Search for the cell housing the specified text and yield its [X, Y] center coordinate. 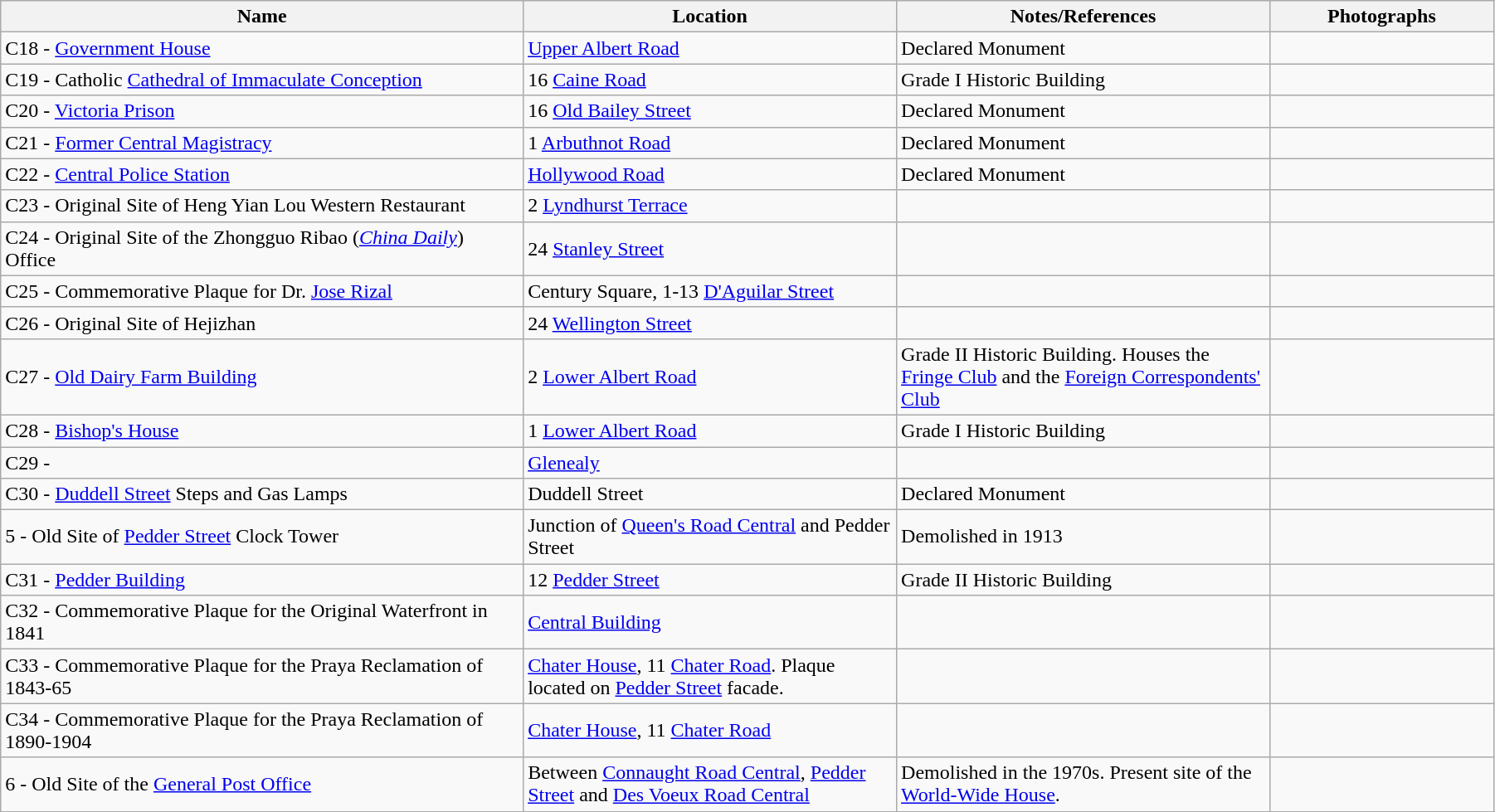
Hollywood Road [710, 174]
C26 - Original Site of Hejizhan [262, 323]
Junction of Queen's Road Central and Pedder Street [710, 537]
16 Old Bailey Street [710, 111]
C19 - Catholic Cathedral of Immaculate Conception [262, 80]
Chater House, 11 Chater Road. Plaque located on Pedder Street facade. [710, 677]
C21 - Former Central Magistracy [262, 143]
C18 - Government House [262, 48]
C34 - Commemorative Plaque for the Praya Reclamation of 1890-1904 [262, 730]
Location [710, 17]
C23 - Original Site of Heng Yian Lou Western Restaurant [262, 206]
C24 - Original Site of the Zhongguo Ribao (China Daily) Office [262, 249]
C28 - Bishop's House [262, 430]
16 Caine Road [710, 80]
5 - Old Site of Pedder Street Clock Tower [262, 537]
Upper Albert Road [710, 48]
C29 - [262, 462]
Century Square, 1-13 D'Aguilar Street [710, 291]
2 Lower Albert Road [710, 377]
Duddell Street [710, 494]
Notes/References [1084, 17]
12 Pedder Street [710, 580]
Between Connaught Road Central, Pedder Street and Des Voeux Road Central [710, 785]
C25 - Commemorative Plaque for Dr. Jose Rizal [262, 291]
C33 - Commemorative Plaque for the Praya Reclamation of 1843-65 [262, 677]
Demolished in the 1970s. Present site of the World-Wide House. [1084, 785]
Grade II Historic Building [1084, 580]
6 - Old Site of the General Post Office [262, 785]
C22 - Central Police Station [262, 174]
Chater House, 11 Chater Road [710, 730]
Name [262, 17]
24 Stanley Street [710, 249]
C20 - Victoria Prison [262, 111]
2 Lyndhurst Terrace [710, 206]
Glenealy [710, 462]
C27 - Old Dairy Farm Building [262, 377]
Central Building [710, 622]
1 Arbuthnot Road [710, 143]
C31 - Pedder Building [262, 580]
C32 - Commemorative Plaque for the Original Waterfront in 1841 [262, 622]
Grade II Historic Building. Houses the Fringe Club and the Foreign Correspondents' Club [1084, 377]
C30 - Duddell Street Steps and Gas Lamps [262, 494]
24 Wellington Street [710, 323]
Demolished in 1913 [1084, 537]
1 Lower Albert Road [710, 430]
Photographs [1381, 17]
